Return [X, Y] of the center of cell containing provided text 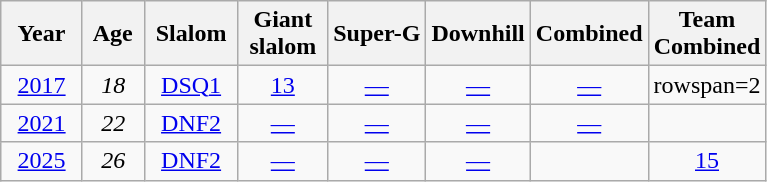
Age [113, 34]
TeamCombined [707, 34]
Combined [589, 34]
13 [283, 85]
Slalom [191, 34]
DSQ1 [191, 85]
Downhill [478, 34]
2021 [42, 123]
2025 [42, 161]
15 [707, 161]
Year [42, 34]
2017 [42, 85]
Giant slalom [283, 34]
rowspan=2 [707, 85]
Super-G [377, 34]
18 [113, 85]
26 [113, 161]
22 [113, 123]
